Extract the (x, y) coordinate from the center of the cell holding the provided text.  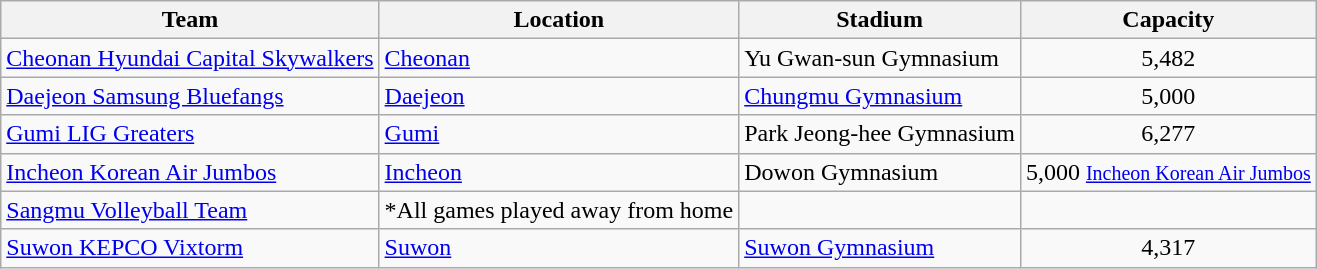
4,317 (1168, 248)
Yu Gwan-sun Gymnasium (880, 58)
Sangmu Volleyball Team (190, 210)
Suwon KEPCO Vixtorm (190, 248)
5,482 (1168, 58)
Incheon (559, 172)
Cheonan Hyundai Capital Skywalkers (190, 58)
6,277 (1168, 134)
Gumi LIG Greaters (190, 134)
Suwon Gymnasium (880, 248)
5,000 Incheon Korean Air Jumbos (1168, 172)
*All games played away from home (559, 210)
Team (190, 20)
Chungmu Gymnasium (880, 96)
Capacity (1168, 20)
Park Jeong-hee Gymnasium (880, 134)
Daejeon (559, 96)
Cheonan (559, 58)
Daejeon Samsung Bluefangs (190, 96)
Stadium (880, 20)
Incheon Korean Air Jumbos (190, 172)
Gumi (559, 134)
Suwon (559, 248)
5,000 (1168, 96)
Location (559, 20)
Dowon Gymnasium (880, 172)
